Pinpoint the cell where the given text exists, returning its (X, Y) midpoint coordinate. 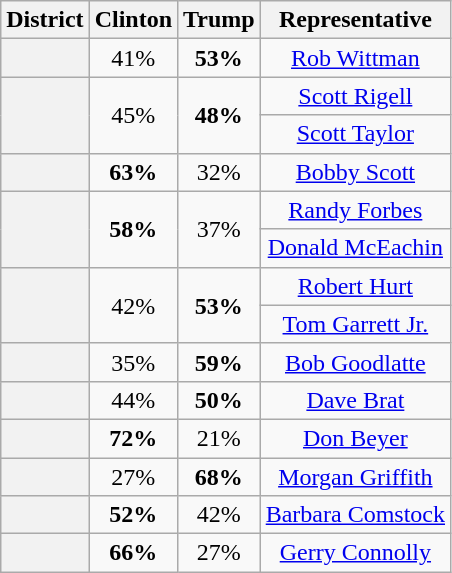
District (45, 20)
63% (133, 172)
72% (133, 438)
Rob Wittman (355, 58)
Clinton (133, 20)
41% (133, 58)
37% (220, 229)
Robert Hurt (355, 286)
Donald McEachin (355, 248)
Barbara Comstock (355, 515)
Scott Rigell (355, 96)
59% (220, 362)
Scott Taylor (355, 134)
Representative (355, 20)
Bobby Scott (355, 172)
Bob Goodlatte (355, 362)
Morgan Griffith (355, 477)
52% (133, 515)
Don Beyer (355, 438)
44% (133, 400)
21% (220, 438)
32% (220, 172)
48% (220, 115)
Randy Forbes (355, 210)
Trump (220, 20)
Tom Garrett Jr. (355, 324)
Gerry Connolly (355, 553)
45% (133, 115)
68% (220, 477)
50% (220, 400)
66% (133, 553)
Dave Brat (355, 400)
35% (133, 362)
58% (133, 229)
